Scan for the cell matching the given text and deliver its (x, y) coordinate at center. 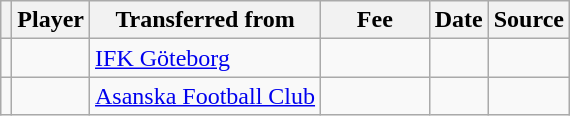
Date (458, 20)
Source (528, 20)
Player (51, 20)
Transferred from (206, 20)
Fee (376, 20)
Asanska Football Club (206, 96)
IFK Göteborg (206, 58)
